Find where the given text appears and provide that cell's center as (x, y) coordinate. 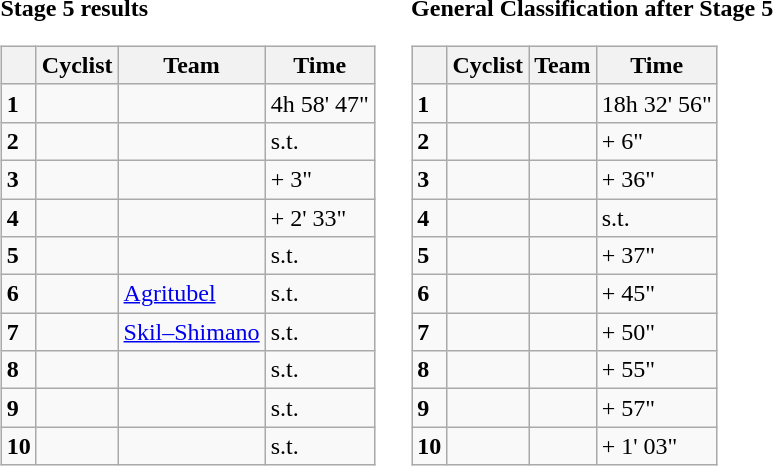
Skil–Shimano (192, 332)
+ 2' 33" (320, 217)
+ 3" (320, 179)
+ 57" (656, 408)
+ 50" (656, 332)
4h 58' 47" (320, 103)
Agritubel (192, 294)
18h 32' 56" (656, 103)
+ 1' 03" (656, 446)
+ 6" (656, 141)
+ 45" (656, 294)
+ 37" (656, 256)
+ 55" (656, 370)
+ 36" (656, 179)
